From the cell containing the given text, extract its center point as [x, y] coordinate. 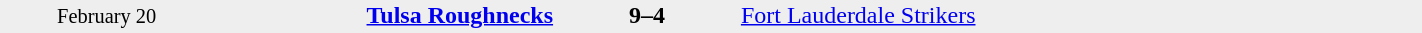
9–4 [648, 15]
Fort Lauderdale Strikers [910, 15]
February 20 [106, 16]
Tulsa Roughnecks [384, 15]
